Provide the [X, Y] coordinate of the cell's center where the given text is located.  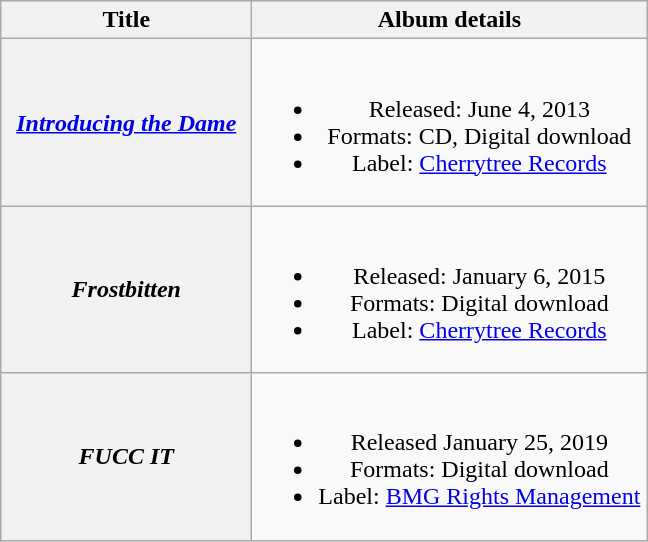
FUCC IT [126, 456]
Released: June 4, 2013Formats: CD, Digital downloadLabel: Cherrytree Records [450, 122]
Released: January 6, 2015Formats: Digital downloadLabel: Cherrytree Records [450, 290]
Released January 25, 2019Formats: Digital downloadLabel: BMG Rights Management [450, 456]
Album details [450, 20]
Frostbitten [126, 290]
Title [126, 20]
Introducing the Dame [126, 122]
